For the text-containing cell, return its midpoint in [X, Y] coordinate format. 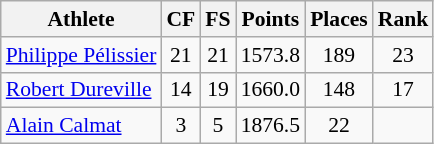
19 [218, 90]
23 [404, 55]
189 [339, 55]
1573.8 [270, 55]
Philippe Pélissier [82, 55]
Points [270, 19]
5 [218, 126]
CF [180, 19]
Athlete [82, 19]
14 [180, 90]
148 [339, 90]
Rank [404, 19]
17 [404, 90]
22 [339, 126]
1660.0 [270, 90]
3 [180, 126]
1876.5 [270, 126]
Robert Dureville [82, 90]
Places [339, 19]
Alain Calmat [82, 126]
FS [218, 19]
